Capture the cell that displays the provided text and extract its (x, y) central coordinate. 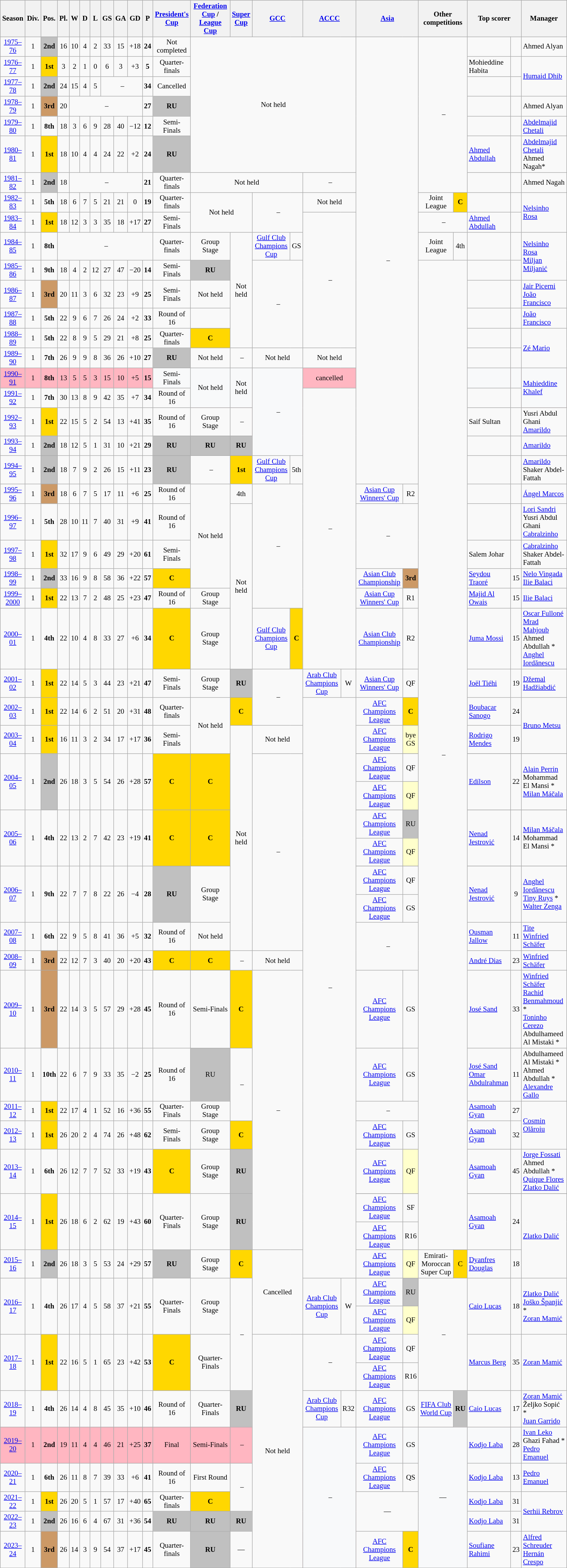
Alfred Schreuder Hernán Crespo (544, 1549)
Milan Máčala Mohammad El Mansi * (544, 838)
Džemal Hadžiabdić (544, 683)
Season (13, 19)
1998–99 (13, 578)
Lori Sandri Yusri Abdul Ghani Cabralzinho (544, 522)
Zoran Mamić (544, 1362)
2006–07 (13, 894)
Rodrigo Mendes (489, 739)
−4 (135, 894)
Ángel Marcos (544, 494)
1987–88 (13, 318)
President's Cup (172, 19)
+41 (135, 422)
GA (121, 19)
2007–08 (13, 936)
Zé Mario (544, 348)
+22 (135, 578)
José Sand (489, 1009)
2002–03 (13, 711)
39 (107, 1478)
Federation Cup / League Cup (210, 19)
Saif Sultan (489, 422)
1994–95 (13, 470)
1984–85 (13, 246)
Zlatko Dalić (544, 1236)
1976–77 (13, 66)
+8 (135, 338)
Cosmin Olăroiu (544, 1125)
Tite Winfried Schäfer (544, 936)
1981–82 (13, 183)
2013–14 (13, 1171)
1978–79 (13, 106)
Bruno Metsu (544, 725)
2003–04 (13, 739)
L (96, 19)
Ousman Jallow (489, 936)
+48 (135, 1135)
Final (172, 1445)
José Sand Omar Abdulrahman (489, 1075)
1977–78 (13, 86)
Zlatko Dalić Joško Španjić * Zoran Mamić (544, 1306)
Mohieddine Habita (489, 66)
Salem Johar (489, 554)
Joël Tiéhi (489, 683)
Not completed (172, 46)
+31 (135, 711)
Abdelmajid Chetali (544, 126)
−20 (135, 270)
1997–98 (13, 554)
61 (148, 554)
Alain Perrin Mohammad El Mansi * Milan Máčala (544, 782)
Seydou Traoré (489, 578)
Pedro Emanuel (544, 1478)
−2 (135, 1075)
SF (411, 1208)
Jorge Fossati Ahmed Abdullah * Quique Flores Zlatko Dalić (544, 1171)
GCC (278, 19)
+43 (135, 1222)
Boubacar Sanogo (489, 711)
30 (64, 398)
Cabralzinho Shaker Abdel-Fattah (544, 554)
R32 (348, 1409)
1982–83 (13, 202)
−12 (135, 126)
1996–97 (13, 522)
Div. (33, 19)
+7 (135, 398)
Nelsinho Rosa (544, 212)
1985–86 (13, 270)
Yusri Abdul Ghani Amarildo (544, 422)
1991–92 (13, 398)
2018–19 (13, 1409)
Humaid Dhib (544, 76)
2016–17 (13, 1306)
Jair Picerni João Francisco (544, 294)
Dyanfres Douglas (489, 1264)
10th (49, 1075)
ACCC (329, 19)
Serhii Rebrov (544, 1511)
2011–12 (13, 1111)
GD (135, 19)
2017–18 (13, 1362)
R1 (411, 598)
1986–87 (13, 294)
Edílson (489, 782)
Nelsinho Rosa Miljan Miljanić (544, 256)
1993–94 (13, 446)
Manager (544, 19)
Winfried Schäfer Rachid Benmahmoud * Toninho Cerezo Abdulhameed Al Mistaki * (544, 1009)
1983–84 (13, 222)
P (148, 19)
Top scorer (494, 19)
Winfried Schäfer (544, 961)
+25 (135, 1445)
49 (107, 554)
João Francisco (544, 318)
Marcus Berg (489, 1362)
2000–01 (13, 639)
Super Cup (241, 19)
Abdulhameed Al Mistaki * Ahmed Abdullah * Alexandre Gallo (544, 1075)
Juma Mossi (489, 639)
D (85, 19)
Pos. (49, 19)
2022–23 (13, 1521)
1995–96 (13, 494)
Nelo Vingada Ilie Balaci (544, 578)
Anghel Iordănescu Tiny Ruys * Walter Zenga (544, 894)
2021–22 (13, 1501)
2005–06 (13, 838)
André Dias (489, 961)
+18 (135, 46)
1980–81 (13, 154)
Majid Al Owais (489, 598)
60 (148, 1222)
2019–20 (13, 1445)
1992–93 (13, 422)
1999–2000 (13, 598)
Mahieddine Khalef (544, 388)
Amarildo Shaker Abdel-Fattah (544, 470)
2023–24 (13, 1549)
2004–05 (13, 782)
44 (107, 683)
2020–21 (13, 1478)
1990–91 (13, 378)
Ilie Balaci (544, 598)
cancelled (329, 378)
QS (411, 1478)
Asia (387, 19)
74 (107, 1135)
+40 (135, 1501)
1979–80 (13, 126)
2015–16 (13, 1264)
FIFA Club World Cup (436, 1409)
2001–02 (13, 683)
Ahmed Nagah (544, 183)
2010–11 (13, 1075)
bye GS (411, 739)
+23 (135, 598)
Other competitions (443, 19)
Ivan Leko Ghazi Fahad * Pedro Emanuel (544, 1445)
2014–15 (13, 1222)
1989–90 (13, 358)
Soufiane Rahimi (489, 1549)
+3 (135, 66)
Zoran Mamić Željko Sopić * Juan Garrido (544, 1409)
2012–13 (13, 1135)
First Round (210, 1478)
+42 (135, 1362)
+29 (135, 1264)
Oscar Fulloné Mrad Mahjoub Ahmed Abdullah * Anghel Iordănescu (544, 639)
1975–76 (13, 46)
2008–09 (13, 961)
+11 (135, 470)
Pl. (64, 19)
2009–10 (13, 1009)
Abdelmajid Chetali Ahmed Nagah* (544, 154)
Emirati-Moroccan Super Cup (436, 1264)
67 (107, 1521)
51 (107, 711)
Amarildo (544, 446)
1988–89 (13, 338)
